Pinpoint the cell where the given text exists, returning its (X, Y) midpoint coordinate. 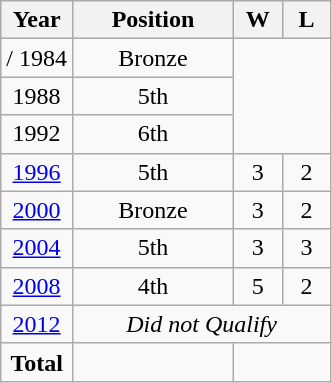
1988 (37, 96)
Year (37, 20)
5 (258, 286)
Did not Qualify (201, 324)
W (258, 20)
Total (37, 362)
/ 1984 (37, 58)
6th (152, 134)
2012 (37, 324)
1996 (37, 172)
4th (152, 286)
2000 (37, 210)
2008 (37, 286)
L (306, 20)
1992 (37, 134)
Position (152, 20)
2004 (37, 248)
